Return the (x, y) coordinate for the center point of the cell that contains the specified text.  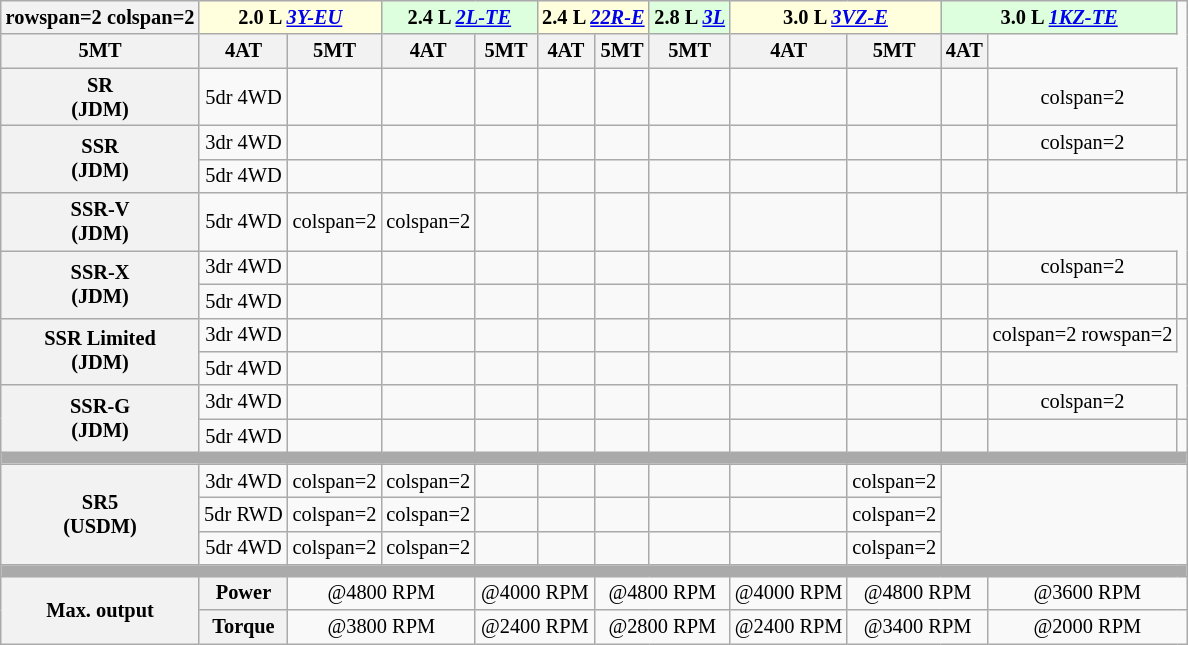
rowspan=2 colspan=2 (100, 17)
SSR Limited(JDM) (100, 352)
Max. output (100, 610)
Torque (243, 626)
5dr RWD (243, 514)
@2800 RPM (662, 626)
colspan=2 rowspan=2 (1083, 335)
3.0 L 1KZ-TE (1059, 17)
SR(JDM) (100, 97)
@3600 RPM (1088, 593)
SSR(JDM) (100, 158)
2.4 L 2L-TE (459, 17)
@2000 RPM (1088, 626)
2.4 L 22R-E (593, 17)
SSR-V(JDM) (100, 222)
@3400 RPM (917, 626)
SSR-X(JDM) (100, 284)
Power (243, 593)
3.0 L 3VZ-E (836, 17)
SR5(USDM) (100, 514)
2.0 L 3Y-EU (290, 17)
@3800 RPM (382, 626)
2.8 L 3L (689, 17)
SSR-G(JDM) (100, 418)
